Extract the [x, y] coordinate from the center of the cell holding the provided text.  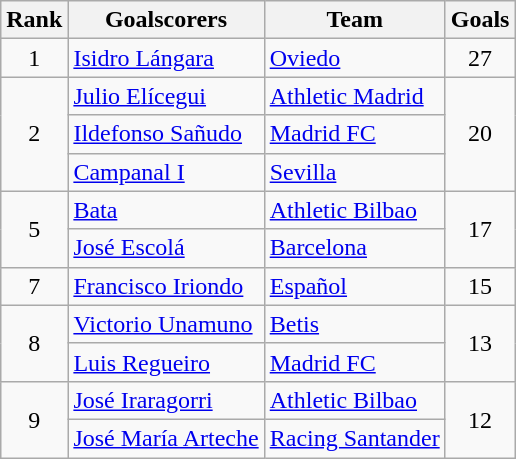
Español [354, 286]
Victorio Unamuno [166, 324]
8 [34, 343]
Rank [34, 20]
Barcelona [354, 248]
Campanal I [166, 172]
7 [34, 286]
12 [480, 419]
2 [34, 134]
Oviedo [354, 58]
20 [480, 134]
1 [34, 58]
José Iraragorri [166, 400]
Goals [480, 20]
Ildefonso Sañudo [166, 134]
Goalscorers [166, 20]
Racing Santander [354, 438]
Isidro Lángara [166, 58]
Team [354, 20]
Athletic Madrid [354, 96]
13 [480, 343]
17 [480, 229]
José María Arteche [166, 438]
9 [34, 419]
Francisco Iriondo [166, 286]
5 [34, 229]
Sevilla [354, 172]
Bata [166, 210]
Julio Elícegui [166, 96]
15 [480, 286]
José Escolá [166, 248]
27 [480, 58]
Betis [354, 324]
Luis Regueiro [166, 362]
